Determine the [X, Y] coordinate at the center of the cell enclosing the given text.  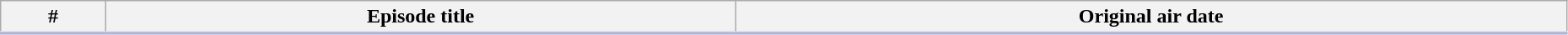
Original air date [1150, 17]
Episode title [420, 17]
# [53, 17]
